Find where the given text appears and provide that cell's center as [X, Y] coordinate. 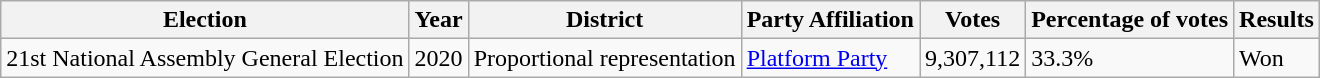
Election [205, 20]
Platform Party [830, 58]
Results [1277, 20]
Party Affiliation [830, 20]
9,307,112 [973, 58]
Votes [973, 20]
Won [1277, 58]
District [604, 20]
Proportional representation [604, 58]
2020 [438, 58]
Year [438, 20]
33.3% [1130, 58]
21st National Assembly General Election [205, 58]
Percentage of votes [1130, 20]
